Pinpoint the cell where the given text exists, returning its [x, y] midpoint coordinate. 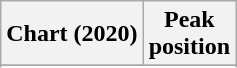
Chart (2020) [72, 34]
Peakposition [189, 34]
